Output the (x, y) coordinate of the center of the cell containing the given text.  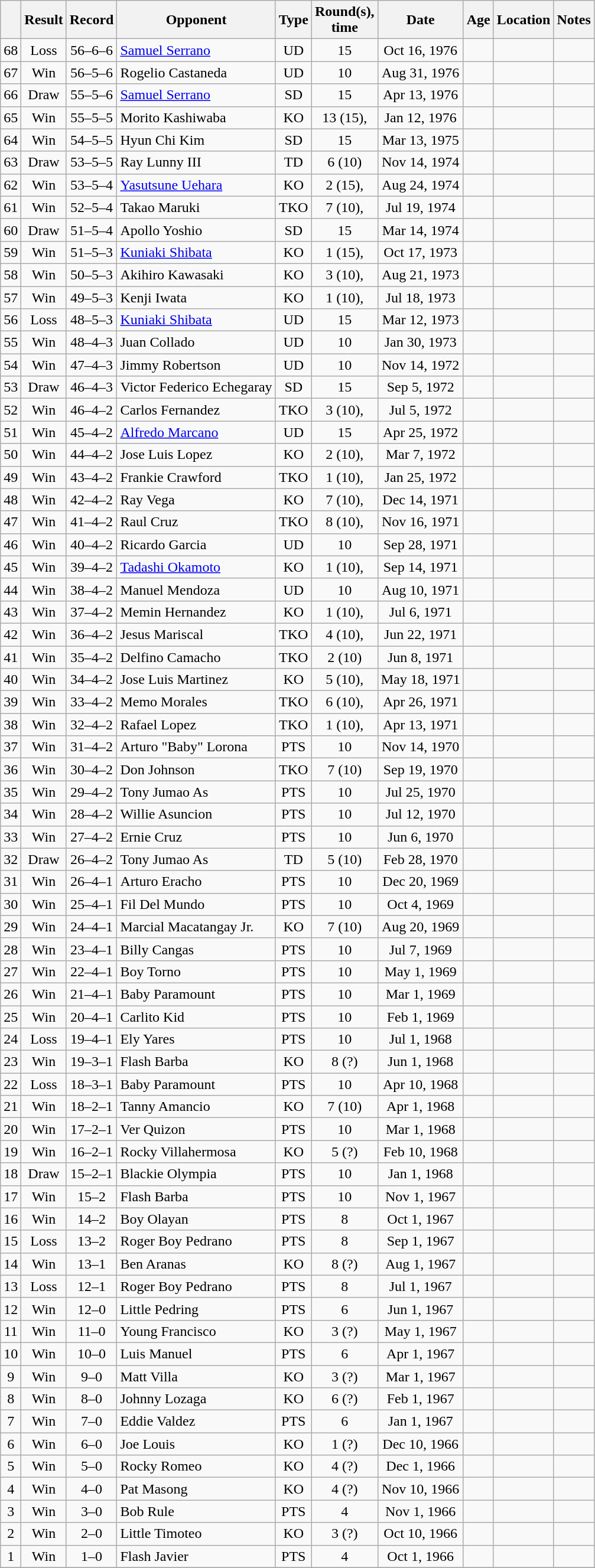
21–4–1 (92, 994)
Jun 1, 1967 (421, 1309)
22 (11, 1084)
26–4–2 (92, 859)
Type (293, 20)
55–5–6 (92, 95)
Jimmy Robertson (196, 365)
16–2–1 (92, 1152)
Jul 5, 1972 (421, 410)
Jan 25, 1972 (421, 477)
Apr 26, 1971 (421, 702)
Sep 14, 1971 (421, 567)
Apr 1, 1967 (421, 1354)
Eddie Valdez (196, 1422)
52–5–4 (92, 207)
Jul 19, 1974 (421, 207)
Jul 7, 1969 (421, 949)
Arturo "Baby" Lorona (196, 747)
Akihiro Kawasaki (196, 275)
Jan 1, 1968 (421, 1174)
13 (15), (344, 118)
42 (11, 634)
48 (11, 500)
58 (11, 275)
63 (11, 162)
Nov 1, 1966 (421, 1511)
67 (11, 73)
Mar 1, 1969 (421, 994)
Nov 10, 1966 (421, 1489)
51–5–3 (92, 252)
Juan Collado (196, 343)
17 (11, 1197)
41–4–2 (92, 522)
45–4–2 (92, 432)
Jul 12, 1970 (421, 814)
5 (10), (344, 680)
Hyun Chi Kim (196, 140)
49–5–3 (92, 297)
13–2 (92, 1241)
32–4–2 (92, 725)
Ray Lunny III (196, 162)
18 (11, 1174)
Apr 13, 1971 (421, 725)
Mar 14, 1974 (421, 230)
Billy Cangas (196, 949)
2–0 (92, 1534)
Young Francisco (196, 1331)
11–0 (92, 1331)
Feb 1, 1969 (421, 1016)
56–6–6 (92, 50)
May 1, 1967 (421, 1331)
55–5–5 (92, 118)
13 (11, 1286)
6 (10) (344, 162)
Arturo Eracho (196, 882)
26–4–1 (92, 882)
36–4–2 (92, 634)
62 (11, 185)
52 (11, 410)
May 18, 1971 (421, 680)
25–4–1 (92, 904)
Oct 10, 1966 (421, 1534)
Result (44, 20)
18–2–1 (92, 1107)
Feb 10, 1968 (421, 1152)
Dec 14, 1971 (421, 500)
Feb 28, 1970 (421, 859)
Ben Aranas (196, 1264)
Jose Luis Lopez (196, 455)
Joe Louis (196, 1444)
17–2–1 (92, 1129)
15–2 (92, 1197)
57 (11, 297)
Memo Morales (196, 702)
61 (11, 207)
1 (11, 1556)
Alfredo Marcano (196, 432)
Oct 16, 1976 (421, 50)
56–5–6 (92, 73)
Rafael Lopez (196, 725)
64 (11, 140)
1 (?) (344, 1444)
26 (11, 994)
Apr 10, 1968 (421, 1084)
13–1 (92, 1264)
Delfino Camacho (196, 657)
Dec 20, 1969 (421, 882)
50–5–3 (92, 275)
Oct 17, 1973 (421, 252)
39 (11, 702)
40–4–2 (92, 545)
Jesus Mariscal (196, 634)
Ver Quizon (196, 1129)
Don Johnson (196, 770)
9–0 (92, 1377)
19–3–1 (92, 1062)
Apollo Yoshio (196, 230)
2 (10) (344, 657)
59 (11, 252)
4–0 (92, 1489)
Jul 1, 1968 (421, 1039)
29–4–2 (92, 792)
Jun 8, 1971 (421, 657)
Aug 21, 1973 (421, 275)
20–4–1 (92, 1016)
Date (421, 20)
Location (524, 20)
44 (11, 589)
Rogelio Castaneda (196, 73)
11 (11, 1331)
8–0 (92, 1399)
Oct 1, 1967 (421, 1219)
65 (11, 118)
Age (479, 20)
Jan 30, 1973 (421, 343)
47–4–3 (92, 365)
Willie Asuncion (196, 814)
Nov 1, 1967 (421, 1197)
Rocky Villahermosa (196, 1152)
Jul 6, 1971 (421, 612)
24 (11, 1039)
Boy Olayan (196, 1219)
Aug 24, 1974 (421, 185)
27–4–2 (92, 837)
Nov 16, 1971 (421, 522)
Aug 1, 1967 (421, 1264)
Jan 1, 1967 (421, 1422)
2 (11, 1534)
Tadashi Okamoto (196, 567)
30 (11, 904)
53–5–4 (92, 185)
34 (11, 814)
Oct 1, 1966 (421, 1556)
47 (11, 522)
Sep 5, 1972 (421, 387)
12 (11, 1309)
Carlos Fernandez (196, 410)
Ernie Cruz (196, 837)
5–0 (92, 1466)
6 (10), (344, 702)
38–4–2 (92, 589)
Ely Yares (196, 1039)
25 (11, 1016)
36 (11, 770)
28 (11, 949)
Morito Kashiwaba (196, 118)
Jun 22, 1971 (421, 634)
Johnny Lozaga (196, 1399)
Aug 20, 1969 (421, 927)
49 (11, 477)
3–0 (92, 1511)
Nov 14, 1974 (421, 162)
2 (10), (344, 455)
10–0 (92, 1354)
Blackie Olympia (196, 1174)
29 (11, 927)
Boy Torno (196, 972)
34–4–2 (92, 680)
35–4–2 (92, 657)
33–4–2 (92, 702)
7 (11, 1422)
4 (10), (344, 634)
42–4–2 (92, 500)
Nov 14, 1970 (421, 747)
24–4–1 (92, 927)
3 (11, 1511)
Nov 14, 1972 (421, 365)
16 (11, 1219)
Little Pedring (196, 1309)
Little Timoteo (196, 1534)
14–2 (92, 1219)
Mar 12, 1973 (421, 320)
Jul 18, 1973 (421, 297)
Sep 1, 1967 (421, 1241)
51 (11, 432)
Rocky Romeo (196, 1466)
8 (10), (344, 522)
Matt Villa (196, 1377)
Tanny Amancio (196, 1107)
Dec 10, 1966 (421, 1444)
27 (11, 972)
Mar 13, 1975 (421, 140)
6 (?) (344, 1399)
12–1 (92, 1286)
1–0 (92, 1556)
Sep 28, 1971 (421, 545)
51–5–4 (92, 230)
5 (?) (344, 1152)
Notes (574, 20)
Victor Federico Echegaray (196, 387)
56 (11, 320)
54–5–5 (92, 140)
Jul 25, 1970 (421, 792)
19–4–1 (92, 1039)
23–4–1 (92, 949)
22–4–1 (92, 972)
Aug 31, 1976 (421, 73)
Manuel Mendoza (196, 589)
31–4–2 (92, 747)
43–4–2 (92, 477)
44–4–2 (92, 455)
Apr 25, 1972 (421, 432)
37 (11, 747)
30–4–2 (92, 770)
Aug 10, 1971 (421, 589)
May 1, 1969 (421, 972)
2 (15), (344, 185)
12–0 (92, 1309)
48–5–3 (92, 320)
6–0 (92, 1444)
53 (11, 387)
5 (10) (344, 859)
21 (11, 1107)
Jose Luis Martinez (196, 680)
Bob Rule (196, 1511)
Mar 1, 1968 (421, 1129)
Mar 7, 1972 (421, 455)
Oct 4, 1969 (421, 904)
46–4–2 (92, 410)
Jun 1, 1968 (421, 1062)
43 (11, 612)
18–3–1 (92, 1084)
19 (11, 1152)
Frankie Crawford (196, 477)
Takao Maruki (196, 207)
37–4–2 (92, 612)
Ricardo Garcia (196, 545)
32 (11, 859)
Apr 1, 1968 (421, 1107)
41 (11, 657)
Opponent (196, 20)
60 (11, 230)
Luis Manuel (196, 1354)
68 (11, 50)
Record (92, 20)
46 (11, 545)
35 (11, 792)
31 (11, 882)
40 (11, 680)
38 (11, 725)
28–4–2 (92, 814)
20 (11, 1129)
5 (11, 1466)
48–4–3 (92, 343)
53–5–5 (92, 162)
Jan 12, 1976 (421, 118)
46–4–3 (92, 387)
50 (11, 455)
Apr 13, 1976 (421, 95)
39–4–2 (92, 567)
Yasutsune Uehara (196, 185)
1 (15), (344, 252)
Carlito Kid (196, 1016)
Flash Javier (196, 1556)
Jul 1, 1967 (421, 1286)
14 (11, 1264)
Ray Vega (196, 500)
Kenji Iwata (196, 297)
Fil Del Mundo (196, 904)
54 (11, 365)
Round(s),time (344, 20)
66 (11, 95)
Raul Cruz (196, 522)
Marcial Macatangay Jr. (196, 927)
33 (11, 837)
23 (11, 1062)
Jun 6, 1970 (421, 837)
45 (11, 567)
Sep 19, 1970 (421, 770)
Mar 1, 1967 (421, 1377)
Dec 1, 1966 (421, 1466)
Feb 1, 1967 (421, 1399)
9 (11, 1377)
7–0 (92, 1422)
Memin Hernandez (196, 612)
15–2–1 (92, 1174)
55 (11, 343)
Pat Masong (196, 1489)
